Search for the cell housing the specified text and yield its (x, y) center coordinate. 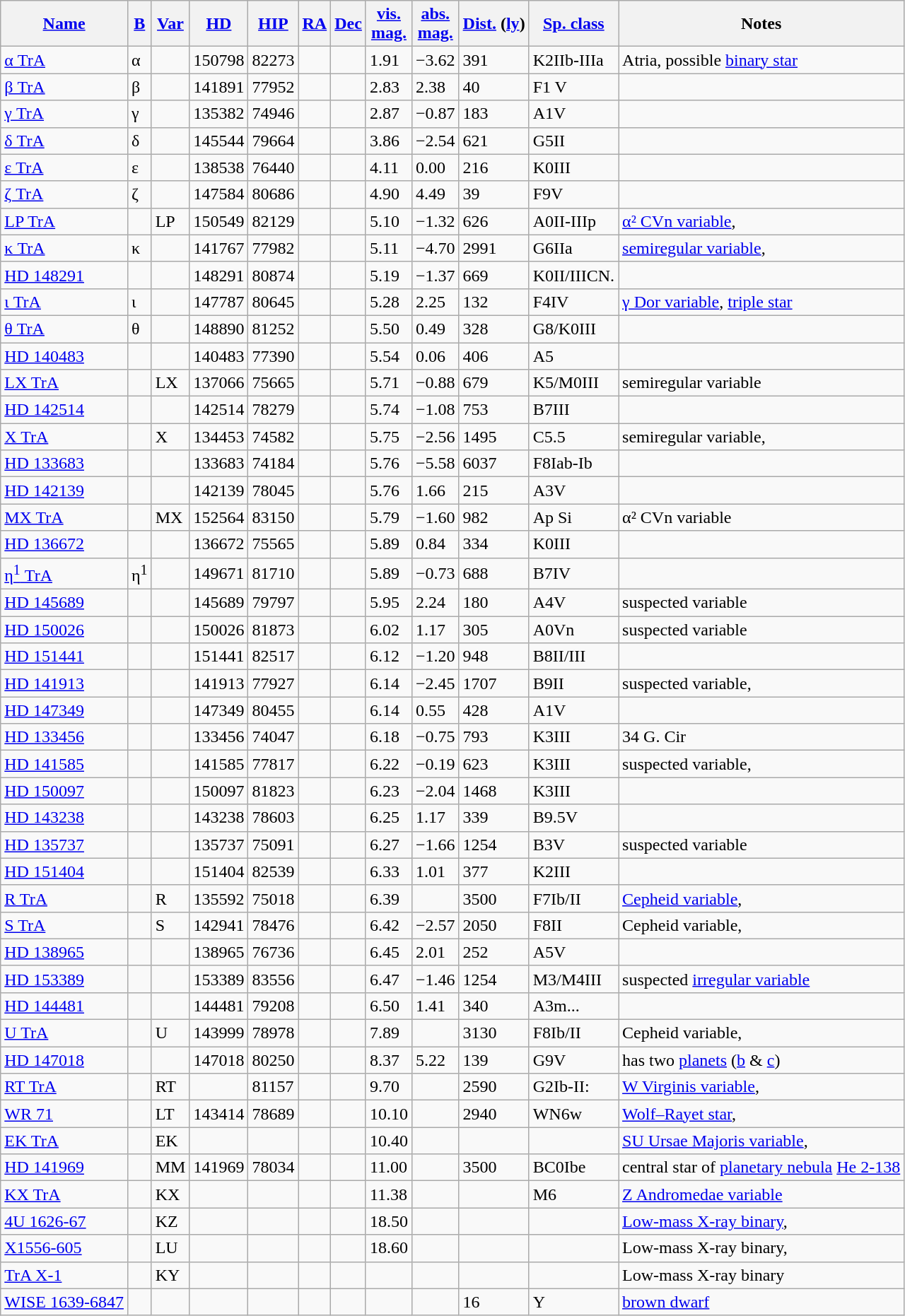
HD 141913 (64, 683)
R TrA (64, 898)
2.83 (389, 87)
2.24 (436, 603)
140483 (219, 356)
S (170, 925)
R (170, 898)
δ (139, 141)
6.25 (389, 818)
143238 (219, 818)
HD 150026 (64, 630)
MM (170, 1168)
Name (64, 24)
γ Dor variable, triple star (761, 302)
11.38 (389, 1194)
339 (494, 818)
HD 151441 (64, 657)
β TrA (64, 87)
−0.19 (436, 764)
brown dwarf (761, 1302)
3130 (494, 1033)
0.49 (436, 329)
143999 (219, 1033)
Dist. (ly) (494, 24)
EK (170, 1141)
α² CVn variable (761, 517)
1468 (494, 791)
Atria, possible binary star (761, 60)
80645 (273, 302)
HD 133683 (64, 464)
135382 (219, 114)
θ (139, 329)
75565 (273, 544)
78689 (273, 1114)
76736 (273, 952)
6.12 (389, 657)
−4.70 (436, 248)
82273 (273, 60)
Ap Si (573, 517)
WISE 1639-6847 (64, 1302)
5.11 (389, 248)
semiregular variable (761, 383)
6.45 (389, 952)
147787 (219, 302)
81823 (273, 791)
B7III (573, 410)
150097 (219, 791)
−3.62 (436, 60)
1707 (494, 683)
75018 (273, 898)
6037 (494, 464)
Wolf–Rayet star, (761, 1114)
139 (494, 1060)
148291 (219, 275)
2050 (494, 925)
LX TrA (64, 383)
−5.58 (436, 464)
79664 (273, 141)
HIP (273, 24)
δ TrA (64, 141)
−2.56 (436, 437)
82539 (273, 871)
39 (494, 194)
−0.87 (436, 114)
−0.73 (436, 574)
HD 142514 (64, 410)
143414 (219, 1114)
150798 (219, 60)
16 (494, 1302)
RT (170, 1087)
−1.32 (436, 221)
B (139, 24)
K0II/IIICN. (573, 275)
X1556-605 (64, 1248)
75665 (273, 383)
A3V (573, 490)
2991 (494, 248)
18.60 (389, 1248)
153389 (219, 979)
141969 (219, 1168)
Dec (349, 24)
K2III (573, 871)
141585 (219, 764)
ε (139, 168)
B3V (573, 845)
82517 (273, 657)
HD 133456 (64, 737)
982 (494, 517)
5.22 (436, 1060)
83556 (273, 979)
F7Ib/II (573, 898)
−1.20 (436, 657)
5.75 (389, 437)
0.55 (436, 710)
391 (494, 60)
α (139, 60)
γ TrA (64, 114)
141891 (219, 87)
340 (494, 1006)
−2.04 (436, 791)
215 (494, 490)
U (170, 1033)
180 (494, 603)
147349 (219, 710)
HD 145689 (64, 603)
U TrA (64, 1033)
−2.45 (436, 683)
8.37 (389, 1060)
5.10 (389, 221)
77390 (273, 356)
793 (494, 737)
α TrA (64, 60)
−1.37 (436, 275)
suspected irregular variable (761, 979)
1.41 (436, 1006)
78034 (273, 1168)
WR 71 (64, 1114)
0.00 (436, 168)
144481 (219, 1006)
77982 (273, 248)
80874 (273, 275)
W Virginis variable, (761, 1087)
151441 (219, 657)
HD 144481 (64, 1006)
2.25 (436, 302)
77927 (273, 683)
5.95 (389, 603)
F1 V (573, 87)
central star of planetary nebula He 2-138 (761, 1168)
1.66 (436, 490)
0.84 (436, 544)
RA (315, 24)
147018 (219, 1060)
679 (494, 383)
428 (494, 710)
K5/M0III (573, 383)
α² CVn variable, (761, 221)
0.06 (436, 356)
753 (494, 410)
74946 (273, 114)
669 (494, 275)
183 (494, 114)
LP (170, 221)
M6 (573, 1194)
6.47 (389, 979)
137066 (219, 383)
4.11 (389, 168)
HD 151404 (64, 871)
KX (170, 1194)
6.33 (389, 871)
β (139, 87)
θ TrA (64, 329)
6.18 (389, 737)
9.70 (389, 1087)
5.79 (389, 517)
149671 (219, 574)
HD 141969 (64, 1168)
133456 (219, 737)
LT (170, 1114)
82129 (273, 221)
HD 142139 (64, 490)
F9V (573, 194)
A5V (573, 952)
3.86 (389, 141)
G2Ib-II: (573, 1087)
4.90 (389, 194)
HD 150097 (64, 791)
77952 (273, 87)
77817 (273, 764)
Low-mass X-ray binary (761, 1275)
2.01 (436, 952)
1495 (494, 437)
A5 (573, 356)
ι TrA (64, 302)
LU (170, 1248)
η1 (139, 574)
81873 (273, 630)
K2IIb-IIIa (573, 60)
6.39 (389, 898)
HD 140483 (64, 356)
G8/K0III (573, 329)
152564 (219, 517)
−1.46 (436, 979)
HD 141585 (64, 764)
10.10 (389, 1114)
79208 (273, 1006)
5.54 (389, 356)
83150 (273, 517)
74582 (273, 437)
S TrA (64, 925)
79797 (273, 603)
Y (573, 1302)
X (170, 437)
80455 (273, 710)
135737 (219, 845)
623 (494, 764)
−1.60 (436, 517)
141913 (219, 683)
A3m... (573, 1006)
6.22 (389, 764)
1.01 (436, 871)
78279 (273, 410)
81157 (273, 1087)
γ (139, 114)
KY (170, 1275)
305 (494, 630)
Notes (761, 24)
377 (494, 871)
145544 (219, 141)
141767 (219, 248)
5.71 (389, 383)
6.42 (389, 925)
136672 (219, 544)
6.02 (389, 630)
78603 (273, 818)
7.89 (389, 1033)
138538 (219, 168)
MX (170, 517)
6.23 (389, 791)
B9II (573, 683)
80686 (273, 194)
−2.54 (436, 141)
5.50 (389, 329)
145689 (219, 603)
ζ TrA (64, 194)
has two planets (b & c) (761, 1060)
133683 (219, 464)
81710 (273, 574)
A4V (573, 603)
BC0Ibe (573, 1168)
F4IV (573, 302)
328 (494, 329)
688 (494, 574)
142941 (219, 925)
142139 (219, 490)
151404 (219, 871)
5.28 (389, 302)
147584 (219, 194)
HD 138965 (64, 952)
11.00 (389, 1168)
Z Andromedae variable (761, 1194)
κ (139, 248)
135592 (219, 898)
B7IV (573, 574)
HD 147018 (64, 1060)
ε TrA (64, 168)
−1.08 (436, 410)
74184 (273, 464)
2.87 (389, 114)
334 (494, 544)
150549 (219, 221)
HD 135737 (64, 845)
1.91 (389, 60)
−0.88 (436, 383)
M3/M4III (573, 979)
−2.57 (436, 925)
76440 (273, 168)
G9V (573, 1060)
75091 (273, 845)
406 (494, 356)
252 (494, 952)
34 G. Cir (761, 737)
78978 (273, 1033)
KX TrA (64, 1194)
2590 (494, 1087)
6.50 (389, 1006)
148890 (219, 329)
F8Iab-Ib (573, 464)
40 (494, 87)
KZ (170, 1221)
HD (219, 24)
134453 (219, 437)
η1 TrA (64, 574)
216 (494, 168)
Sp. class (573, 24)
Var (170, 24)
80250 (273, 1060)
A0Vn (573, 630)
F8II (573, 925)
4U 1626-67 (64, 1221)
HD 147349 (64, 710)
LX (170, 383)
C5.5 (573, 437)
κ TrA (64, 248)
621 (494, 141)
HD 136672 (64, 544)
626 (494, 221)
142514 (219, 410)
B9.5V (573, 818)
F8Ib/II (573, 1033)
MX TrA (64, 517)
4.49 (436, 194)
X TrA (64, 437)
−1.66 (436, 845)
G5II (573, 141)
2.38 (436, 87)
WN6w (573, 1114)
HD 153389 (64, 979)
5.74 (389, 410)
10.40 (389, 1141)
−0.75 (436, 737)
G6IIa (573, 248)
150026 (219, 630)
HD 148291 (64, 275)
78045 (273, 490)
132 (494, 302)
6.27 (389, 845)
vis.mag. (389, 24)
ι (139, 302)
EK TrA (64, 1141)
TrA X-1 (64, 1275)
74047 (273, 737)
RT TrA (64, 1087)
HD 143238 (64, 818)
5.19 (389, 275)
LP TrA (64, 221)
abs.mag. (436, 24)
18.50 (389, 1221)
A0II-IIIp (573, 221)
SU Ursae Majoris variable, (761, 1141)
138965 (219, 952)
948 (494, 657)
2940 (494, 1114)
B8II/III (573, 657)
ζ (139, 194)
78476 (273, 925)
81252 (273, 329)
